Pinpoint the cell where the given text exists, returning its (x, y) midpoint coordinate. 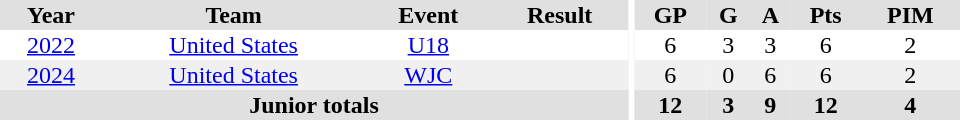
9 (770, 105)
Pts (826, 15)
0 (728, 75)
WJC (428, 75)
2022 (51, 45)
Team (234, 15)
GP (670, 15)
4 (910, 105)
2024 (51, 75)
U18 (428, 45)
Result (560, 15)
Event (428, 15)
A (770, 15)
PIM (910, 15)
Year (51, 15)
Junior totals (314, 105)
G (728, 15)
